Locate the cell with the specified text and output its (X, Y) center coordinate. 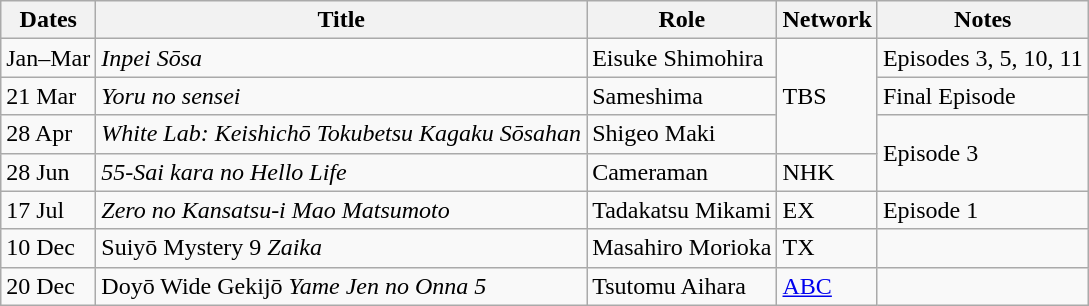
55-Sai kara no Hello Life (342, 172)
Yoru no sensei (342, 96)
Sameshima (682, 96)
28 Jun (48, 172)
17 Jul (48, 210)
Eisuke Shimohira (682, 58)
Zero no Kansatsu-i Mao Matsumoto (342, 210)
Title (342, 20)
Episode 1 (982, 210)
White Lab: Keishichō Tokubetsu Kagaku Sōsahan (342, 134)
Shigeo Maki (682, 134)
Jan–Mar (48, 58)
Episodes 3, 5, 10, 11 (982, 58)
TBS (827, 96)
NHK (827, 172)
Notes (982, 20)
Tsutomu Aihara (682, 286)
10 Dec (48, 248)
28 Apr (48, 134)
Cameraman (682, 172)
Doyō Wide Gekijō Yame Jen no Onna 5 (342, 286)
ABC (827, 286)
TX (827, 248)
Episode 3 (982, 153)
Role (682, 20)
Final Episode (982, 96)
Dates (48, 20)
20 Dec (48, 286)
21 Mar (48, 96)
Suiyō Mystery 9 Zaika (342, 248)
EX (827, 210)
Inpei Sōsa (342, 58)
Masahiro Morioka (682, 248)
Tadakatsu Mikami (682, 210)
Network (827, 20)
